Locate the cell with the specified text and output its [x, y] center coordinate. 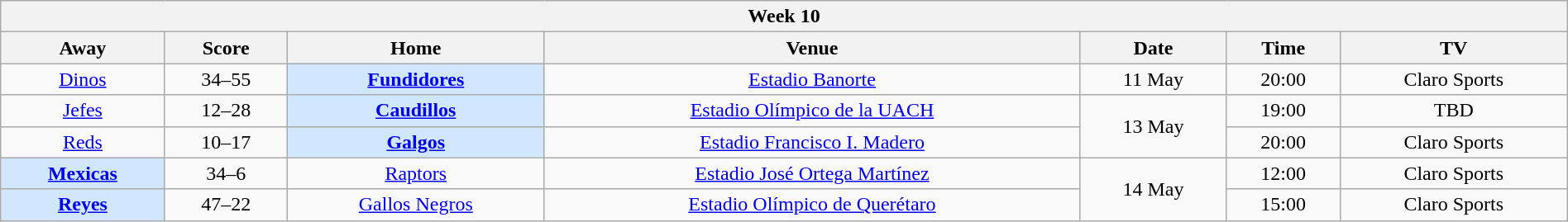
Time [1284, 48]
Mexicas [83, 173]
34–55 [226, 79]
Jefes [83, 111]
Reyes [83, 205]
Dinos [83, 79]
12:00 [1284, 173]
TV [1454, 48]
12–28 [226, 111]
Estadio Francisco I. Madero [812, 142]
Estadio José Ortega Martínez [812, 173]
Home [415, 48]
Week 10 [784, 17]
Venue [812, 48]
Estadio Olímpico de Querétaro [812, 205]
Estadio Banorte [812, 79]
Gallos Negros [415, 205]
Reds [83, 142]
11 May [1153, 79]
34–6 [226, 173]
47–22 [226, 205]
Score [226, 48]
TBD [1454, 111]
Raptors [415, 173]
14 May [1153, 189]
Fundidores [415, 79]
Caudillos [415, 111]
Date [1153, 48]
Estadio Olímpico de la UACH [812, 111]
19:00 [1284, 111]
Galgos [415, 142]
Away [83, 48]
10–17 [226, 142]
13 May [1153, 126]
15:00 [1284, 205]
